Return the [x, y] coordinate for the center point of the cell that contains the specified text.  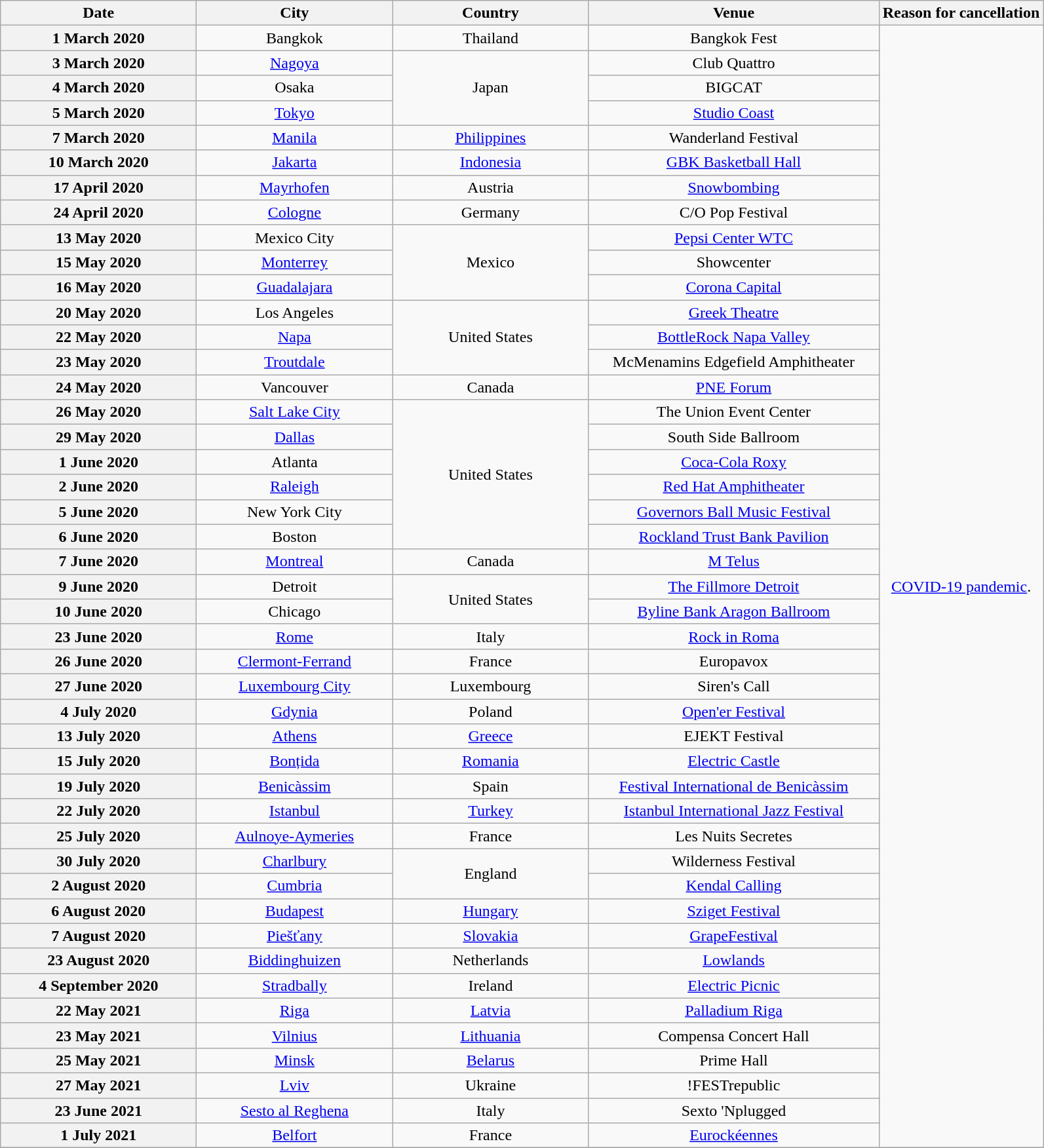
South Side Ballroom [734, 437]
10 March 2020 [98, 163]
5 June 2020 [98, 512]
Monterrey [295, 262]
New York City [295, 512]
GBK Basketball Hall [734, 163]
Snowbombing [734, 187]
26 May 2020 [98, 412]
29 May 2020 [98, 437]
Bangkok [295, 38]
Spain [490, 786]
Clermont-Ferrand [295, 661]
Budapest [295, 911]
4 July 2020 [98, 711]
26 June 2020 [98, 661]
23 May 2021 [98, 1035]
23 June 2020 [98, 636]
C/O Pop Festival [734, 212]
6 June 2020 [98, 537]
Club Quattro [734, 63]
Sexto 'Nplugged [734, 1111]
Bangkok Fest [734, 38]
1 July 2021 [98, 1136]
Slovakia [490, 936]
30 July 2020 [98, 861]
Rome [295, 636]
23 May 2020 [98, 362]
Mexico [490, 262]
Istanbul [295, 811]
Guadalajara [295, 287]
Europavox [734, 661]
GrapeFestival [734, 936]
13 May 2020 [98, 237]
Festival International de Benicàssim [734, 786]
Wilderness Festival [734, 861]
Charlbury [295, 861]
Tokyo [295, 113]
25 July 2020 [98, 836]
Open'er Festival [734, 711]
Atlanta [295, 462]
22 May 2021 [98, 1010]
Thailand [490, 38]
Los Angeles [295, 313]
Studio Coast [734, 113]
10 June 2020 [98, 611]
4 September 2020 [98, 985]
Sziget Festival [734, 911]
2 June 2020 [98, 487]
Piešťany [295, 936]
Reason for cancellation [961, 13]
Lowlands [734, 961]
Stradbally [295, 985]
Troutdale [295, 362]
City [295, 13]
Lviv [295, 1085]
23 June 2021 [98, 1111]
Ireland [490, 985]
19 July 2020 [98, 786]
Bonțida [295, 761]
Pepsi Center WTC [734, 237]
27 May 2021 [98, 1085]
22 July 2020 [98, 811]
EJEKT Festival [734, 737]
Nagoya [295, 63]
Date [98, 13]
Romania [490, 761]
Country [490, 13]
Istanbul International Jazz Festival [734, 811]
5 March 2020 [98, 113]
Dallas [295, 437]
Governors Ball Music Festival [734, 512]
3 March 2020 [98, 63]
Luxembourg City [295, 686]
Compensa Concert Hall [734, 1035]
Chicago [295, 611]
Biddinghuizen [295, 961]
16 May 2020 [98, 287]
Les Nuits Secretes [734, 836]
Greek Theatre [734, 313]
Austria [490, 187]
Wanderland Festival [734, 138]
Byline Bank Aragon Ballroom [734, 611]
7 March 2020 [98, 138]
Vilnius [295, 1035]
20 May 2020 [98, 313]
9 June 2020 [98, 586]
17 April 2020 [98, 187]
Cumbria [295, 886]
Napa [295, 337]
1 March 2020 [98, 38]
6 August 2020 [98, 911]
Hungary [490, 911]
Montreal [295, 562]
Showcenter [734, 262]
Philippines [490, 138]
Mexico City [295, 237]
Kendal Calling [734, 886]
Palladium Riga [734, 1010]
Venue [734, 13]
COVID-19 pandemic. [961, 587]
Greece [490, 737]
Japan [490, 88]
!FESTrepublic [734, 1085]
Siren's Call [734, 686]
27 June 2020 [98, 686]
Manila [295, 138]
Electric Castle [734, 761]
Benicàssim [295, 786]
Detroit [295, 586]
Rock in Roma [734, 636]
2 August 2020 [98, 886]
Latvia [490, 1010]
Red Hat Amphitheater [734, 487]
The Fillmore Detroit [734, 586]
Aulnoye-Aymeries [295, 836]
24 April 2020 [98, 212]
McMenamins Edgefield Amphitheater [734, 362]
Ukraine [490, 1085]
Luxembourg [490, 686]
Gdynia [295, 711]
Mayrhofen [295, 187]
4 March 2020 [98, 88]
Eurockéennes [734, 1136]
Riga [295, 1010]
Cologne [295, 212]
Salt Lake City [295, 412]
M Telus [734, 562]
Corona Capital [734, 287]
Indonesia [490, 163]
The Union Event Center [734, 412]
Turkey [490, 811]
Athens [295, 737]
England [490, 873]
23 August 2020 [98, 961]
PNE Forum [734, 387]
Coca-Cola Roxy [734, 462]
Prime Hall [734, 1060]
Poland [490, 711]
7 June 2020 [98, 562]
Belarus [490, 1060]
BIGCAT [734, 88]
25 May 2021 [98, 1060]
22 May 2020 [98, 337]
15 July 2020 [98, 761]
Boston [295, 537]
15 May 2020 [98, 262]
7 August 2020 [98, 936]
Rockland Trust Bank Pavilion [734, 537]
Germany [490, 212]
Netherlands [490, 961]
Belfort [295, 1136]
Lithuania [490, 1035]
Minsk [295, 1060]
BottleRock Napa Valley [734, 337]
24 May 2020 [98, 387]
Sesto al Reghena [295, 1111]
Jakarta [295, 163]
1 June 2020 [98, 462]
Vancouver [295, 387]
Electric Picnic [734, 985]
Osaka [295, 88]
Raleigh [295, 487]
13 July 2020 [98, 737]
